For the text-containing cell, return its midpoint in (x, y) coordinate format. 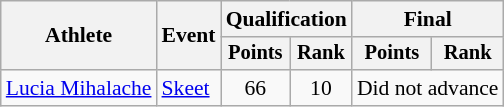
Athlete (79, 36)
66 (256, 88)
10 (321, 88)
Skeet (189, 88)
Did not advance (428, 88)
Lucia Mihalache (79, 88)
Qualification (286, 19)
Final (428, 19)
Event (189, 36)
